For the text-containing cell, return its midpoint in (x, y) coordinate format. 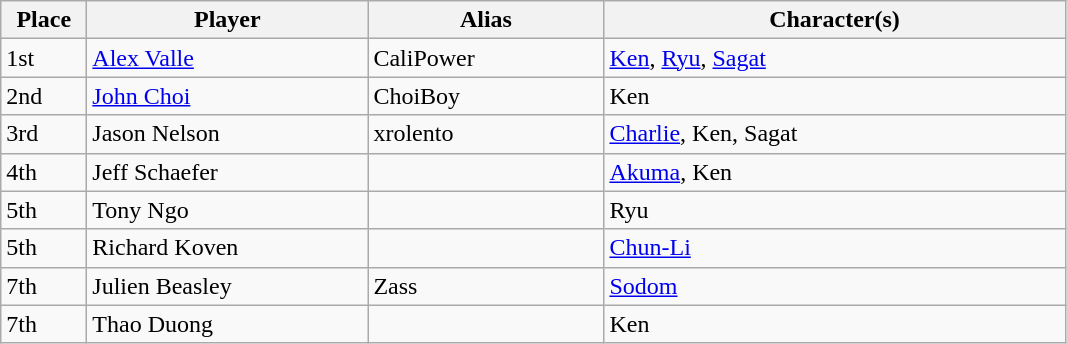
1st (44, 58)
Charlie, Ken, Sagat (834, 134)
3rd (44, 134)
Place (44, 20)
Richard Koven (228, 248)
2nd (44, 96)
Ryu (834, 210)
4th (44, 172)
CaliPower (486, 58)
Alias (486, 20)
Ken, Ryu, Sagat (834, 58)
Julien Beasley (228, 286)
Sodom (834, 286)
Player (228, 20)
Akuma, Ken (834, 172)
Character(s) (834, 20)
John Choi (228, 96)
Tony Ngo (228, 210)
Chun-Li (834, 248)
Thao Duong (228, 324)
Jeff Schaefer (228, 172)
Jason Nelson (228, 134)
Zass (486, 286)
Alex Valle (228, 58)
ChoiBoy (486, 96)
xrolento (486, 134)
